Identify which cell holds the provided text, then report its [x, y] central coordinate. 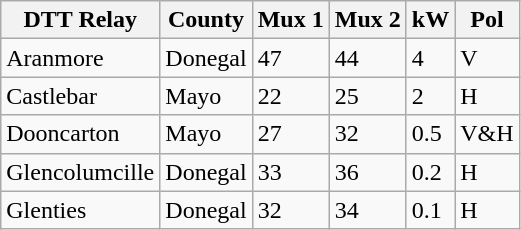
25 [368, 96]
47 [290, 58]
27 [290, 134]
0.5 [430, 134]
Glencolumcille [80, 172]
V [487, 58]
4 [430, 58]
2 [430, 96]
34 [368, 210]
33 [290, 172]
Aranmore [80, 58]
Castlebar [80, 96]
0.1 [430, 210]
DTT Relay [80, 20]
44 [368, 58]
0.2 [430, 172]
36 [368, 172]
Glenties [80, 210]
Pol [487, 20]
kW [430, 20]
22 [290, 96]
Mux 1 [290, 20]
V&H [487, 134]
Mux 2 [368, 20]
County [206, 20]
Dooncarton [80, 134]
